Identify which cell holds the provided text, then report its [x, y] central coordinate. 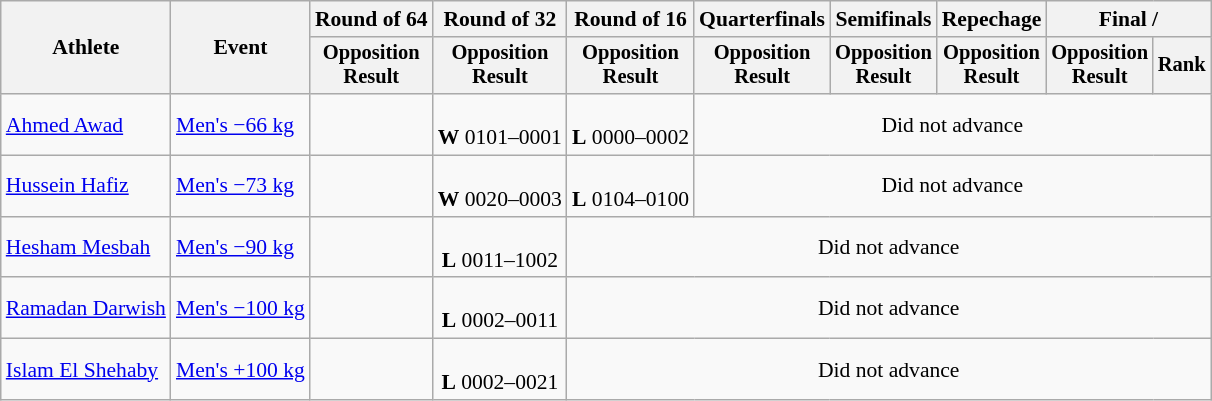
Quarterfinals [762, 19]
Event [240, 48]
Round of 32 [500, 19]
Men's −73 kg [240, 186]
Hesham Mesbah [86, 248]
Men's −90 kg [240, 248]
Men's +100 kg [240, 370]
Ahmed Awad [86, 124]
L 0002–0011 [500, 308]
Semifinals [884, 19]
Men's −66 kg [240, 124]
Final / [1128, 19]
Round of 64 [372, 19]
Round of 16 [630, 19]
Rank [1182, 66]
W 0020–0003 [500, 186]
Islam El Shehaby [86, 370]
L 0000–0002 [630, 124]
Repechage [992, 19]
W 0101–0001 [500, 124]
Athlete [86, 48]
Men's −100 kg [240, 308]
Ramadan Darwish [86, 308]
L 0104–0100 [630, 186]
L 0002–0021 [500, 370]
Hussein Hafiz [86, 186]
L 0011–1002 [500, 248]
